Find where the given text appears and provide that cell's center as (X, Y) coordinate. 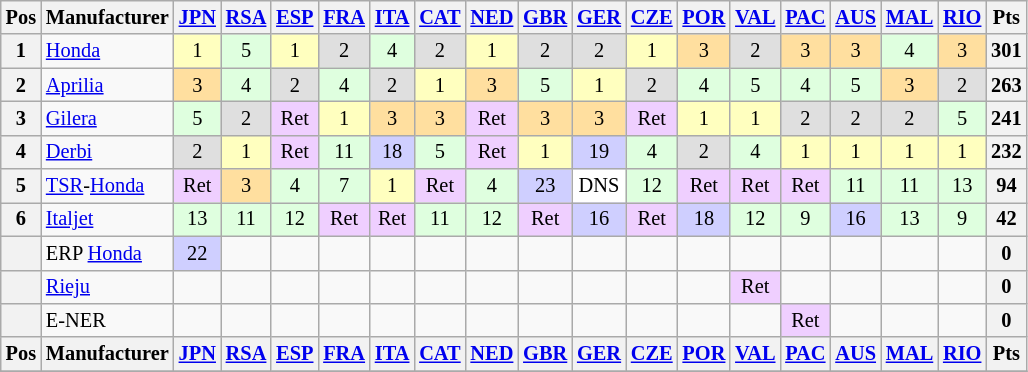
6 (21, 219)
Aprilia (108, 85)
Honda (108, 51)
DNS (599, 186)
301 (1006, 51)
19 (599, 152)
232 (1006, 152)
42 (1006, 219)
23 (545, 186)
Italjet (108, 219)
Derbi (108, 152)
ERP Honda (108, 253)
263 (1006, 85)
E-NER (108, 320)
241 (1006, 118)
TSR-Honda (108, 186)
Gilera (108, 118)
22 (198, 253)
94 (1006, 186)
Rieju (108, 287)
7 (344, 186)
